Return (x, y) of the center of cell containing provided text 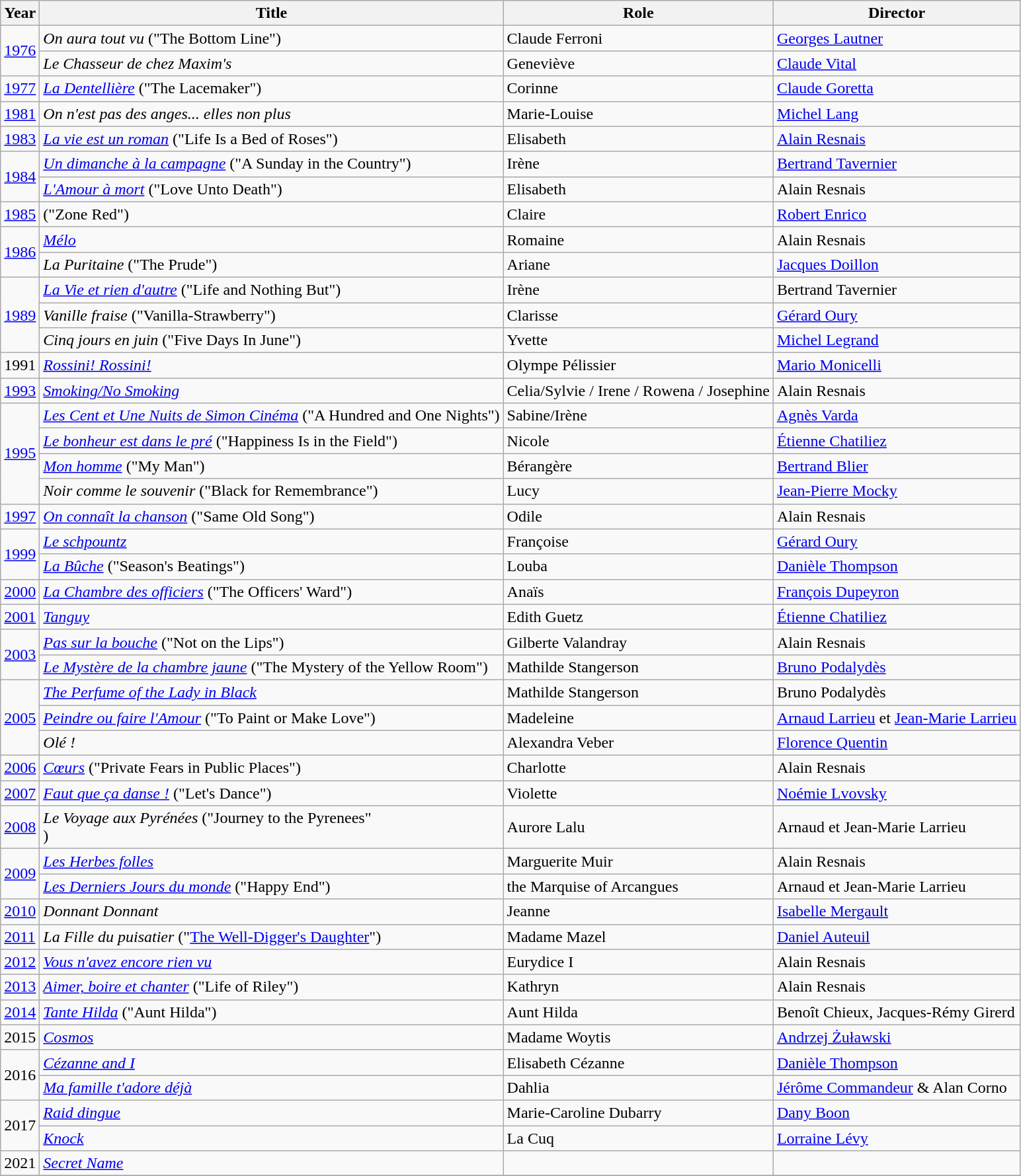
1977 (20, 89)
Year (20, 13)
Les Cent et Une Nuits de Simon Cinéma ("A Hundred and One Nights") (271, 416)
Florence Quentin (897, 743)
Director (897, 13)
2001 (20, 617)
Marie-Caroline Dubarry (638, 1113)
Lorraine Lévy (897, 1138)
Claude Goretta (897, 89)
Michel Lang (897, 114)
Olé ! (271, 743)
Agnès Varda (897, 416)
Madame Woytis (638, 1037)
La Puritaine ("The Prude") (271, 264)
Kathryn (638, 987)
Anaïs (638, 592)
L'Amour à mort ("Love Unto Death") (271, 189)
Ariane (638, 264)
Olympe Pélissier (638, 366)
Nicole (638, 441)
On aura tout vu ("The Bottom Line") (271, 38)
Tanguy (271, 617)
Alexandra Veber (638, 743)
Claude Vital (897, 63)
Sabine/Irène (638, 416)
Cœurs ("Private Fears in Public Places") (271, 768)
Jeanne (638, 912)
2000 (20, 592)
2005 (20, 717)
2021 (20, 1163)
Mario Monicelli (897, 366)
Jacques Doillon (897, 264)
Elisabeth Cézanne (638, 1062)
François Dupeyron (897, 592)
Gilberte Valandray (638, 642)
Aurore Lalu (638, 828)
Georges Lautner (897, 38)
Claude Ferroni (638, 38)
La Chambre des officiers ("The Officers' Ward") (271, 592)
Vous n'avez encore rien vu (271, 962)
Ma famille t'adore déjà (271, 1087)
Edith Guetz (638, 617)
Geneviève (638, 63)
Noémie Lvovsky (897, 793)
Les Herbes folles (271, 861)
2016 (20, 1075)
Le bonheur est dans le pré ("Happiness Is in the Field") (271, 441)
Eurydice I (638, 962)
Corinne (638, 89)
Knock (271, 1138)
2013 (20, 987)
1981 (20, 114)
("Zone Red") (271, 214)
La vie est un roman ("Life Is a Bed of Roses") (271, 139)
La Fille du puisatier ("The Well-Digger's Daughter") (271, 937)
1989 (20, 315)
Madame Mazel (638, 937)
Aunt Hilda (638, 1012)
2006 (20, 768)
On n'est pas des anges... elles non plus (271, 114)
Daniel Auteuil (897, 937)
The Perfume of the Lady in Black (271, 692)
Jérôme Commandeur & Alan Corno (897, 1087)
Le schpountz (271, 541)
La Vie et rien d'autre ("Life and Nothing But") (271, 290)
Isabelle Mergault (897, 912)
2017 (20, 1125)
Le Voyage aux Pyrénées ("Journey to the Pyrenees") (271, 828)
Cézanne and I (271, 1062)
Faut que ça danse ! ("Let's Dance") (271, 793)
Bertrand Blier (897, 466)
Jean-Pierre Mocky (897, 491)
Raid dingue (271, 1113)
Pas sur la bouche ("Not on the Lips") (271, 642)
Mon homme ("My Man") (271, 466)
La Bûche ("Season's Beatings") (271, 567)
Tante Hilda ("Aunt Hilda") (271, 1012)
La Dentellière ("The Lacemaker") (271, 89)
Le Chasseur de chez Maxim's (271, 63)
1984 (20, 176)
Odile (638, 516)
2003 (20, 654)
Role (638, 13)
2009 (20, 874)
2010 (20, 912)
Celia/Sylvie / Irene / Rowena / Josephine (638, 391)
Peindre ou faire l'Amour ("To Paint or Make Love") (271, 717)
Françoise (638, 541)
1976 (20, 51)
Charlotte (638, 768)
1986 (20, 252)
Dahlia (638, 1087)
the Marquise of Arcangues (638, 886)
1985 (20, 214)
Louba (638, 567)
Romaine (638, 239)
Claire (638, 214)
Madeleine (638, 717)
1993 (20, 391)
1991 (20, 366)
Dany Boon (897, 1113)
1997 (20, 516)
La Cuq (638, 1138)
Yvette (638, 340)
Smoking/No Smoking (271, 391)
Lucy (638, 491)
Bérangère (638, 466)
Marguerite Muir (638, 861)
2008 (20, 828)
1983 (20, 139)
Noir comme le souvenir ("Black for Remembrance") (271, 491)
Mélo (271, 239)
1999 (20, 554)
Un dimanche à la campagne ("A Sunday in the Country") (271, 164)
2015 (20, 1037)
2011 (20, 937)
Clarisse (638, 315)
2012 (20, 962)
Arnaud Larrieu et Jean-Marie Larrieu (897, 717)
Robert Enrico (897, 214)
1995 (20, 453)
Violette (638, 793)
2007 (20, 793)
Donnant Donnant (271, 912)
Aimer, boire et chanter ("Life of Riley") (271, 987)
Marie-Louise (638, 114)
Michel Legrand (897, 340)
Rossini! Rossini! (271, 366)
Benoît Chieux, Jacques-Rémy Girerd (897, 1012)
On connaît la chanson ("Same Old Song") (271, 516)
2014 (20, 1012)
Les Derniers Jours du monde ("Happy End") (271, 886)
Andrzej Żuławski (897, 1037)
Cosmos (271, 1037)
Secret Name (271, 1163)
Le Mystère de la chambre jaune ("The Mystery of the Yellow Room") (271, 667)
Vanille fraise ("Vanilla-Strawberry") (271, 315)
Title (271, 13)
Cinq jours en juin ("Five Days In June") (271, 340)
